Pinpoint the cell where the given text exists, returning its (X, Y) midpoint coordinate. 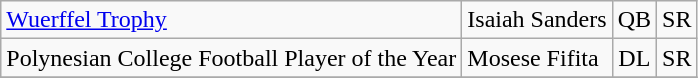
DL (634, 58)
Wuerffel Trophy (232, 20)
Polynesian College Football Player of the Year (232, 58)
QB (634, 20)
Mosese Fifita (537, 58)
Isaiah Sanders (537, 20)
